Provide the [X, Y] coordinate of the cell's center where the given text is located.  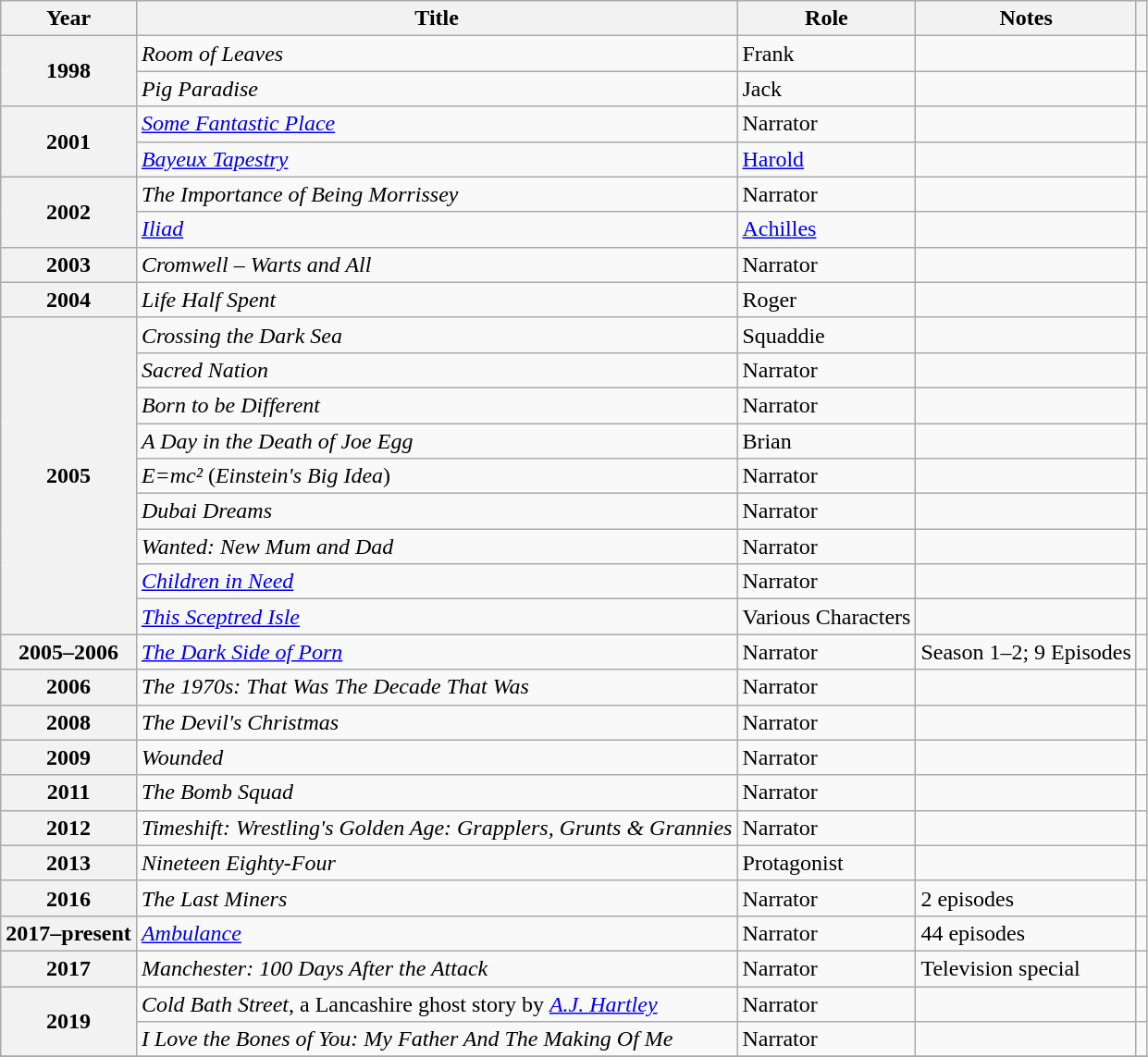
Role [827, 18]
Cold Bath Street, a Lancashire ghost story by A.J. Hartley [437, 1003]
Harold [827, 159]
Notes [1026, 18]
Protagonist [827, 863]
The 1970s: That Was The Decade That Was [437, 687]
Jack [827, 89]
The Importance of Being Morrissey [437, 194]
Born to be Different [437, 405]
2003 [68, 264]
2005–2006 [68, 652]
Cromwell – Warts and All [437, 264]
Sacred Nation [437, 370]
Various Characters [827, 617]
Frank [827, 54]
Title [437, 18]
2017 [68, 968]
Bayeux Tapestry [437, 159]
Room of Leaves [437, 54]
2017–present [68, 933]
The Last Miners [437, 898]
2004 [68, 300]
The Dark Side of Porn [437, 652]
2002 [68, 212]
2005 [68, 475]
Roger [827, 300]
2008 [68, 722]
2012 [68, 828]
44 episodes [1026, 933]
Children in Need [437, 582]
Dubai Dreams [437, 511]
Iliad [437, 229]
Nineteen Eighty-Four [437, 863]
1998 [68, 71]
This Sceptred Isle [437, 617]
Ambulance [437, 933]
I Love the Bones of You: My Father And The Making Of Me [437, 1039]
2001 [68, 141]
Some Fantastic Place [437, 124]
The Bomb Squad [437, 793]
2013 [68, 863]
Timeshift: Wrestling's Golden Age: Grapplers, Grunts & Grannies [437, 828]
Manchester: 100 Days After the Attack [437, 968]
Wounded [437, 757]
Wanted: New Mum and Dad [437, 547]
E=mc² (Einstein's Big Idea) [437, 476]
2019 [68, 1021]
The Devil's Christmas [437, 722]
A Day in the Death of Joe Egg [437, 441]
2 episodes [1026, 898]
Year [68, 18]
Television special [1026, 968]
Achilles [827, 229]
2006 [68, 687]
Life Half Spent [437, 300]
Season 1–2; 9 Episodes [1026, 652]
2009 [68, 757]
2016 [68, 898]
Brian [827, 441]
Pig Paradise [437, 89]
2011 [68, 793]
Squaddie [827, 335]
Crossing the Dark Sea [437, 335]
